Extract the (X, Y) coordinate from the center of the cell holding the provided text.  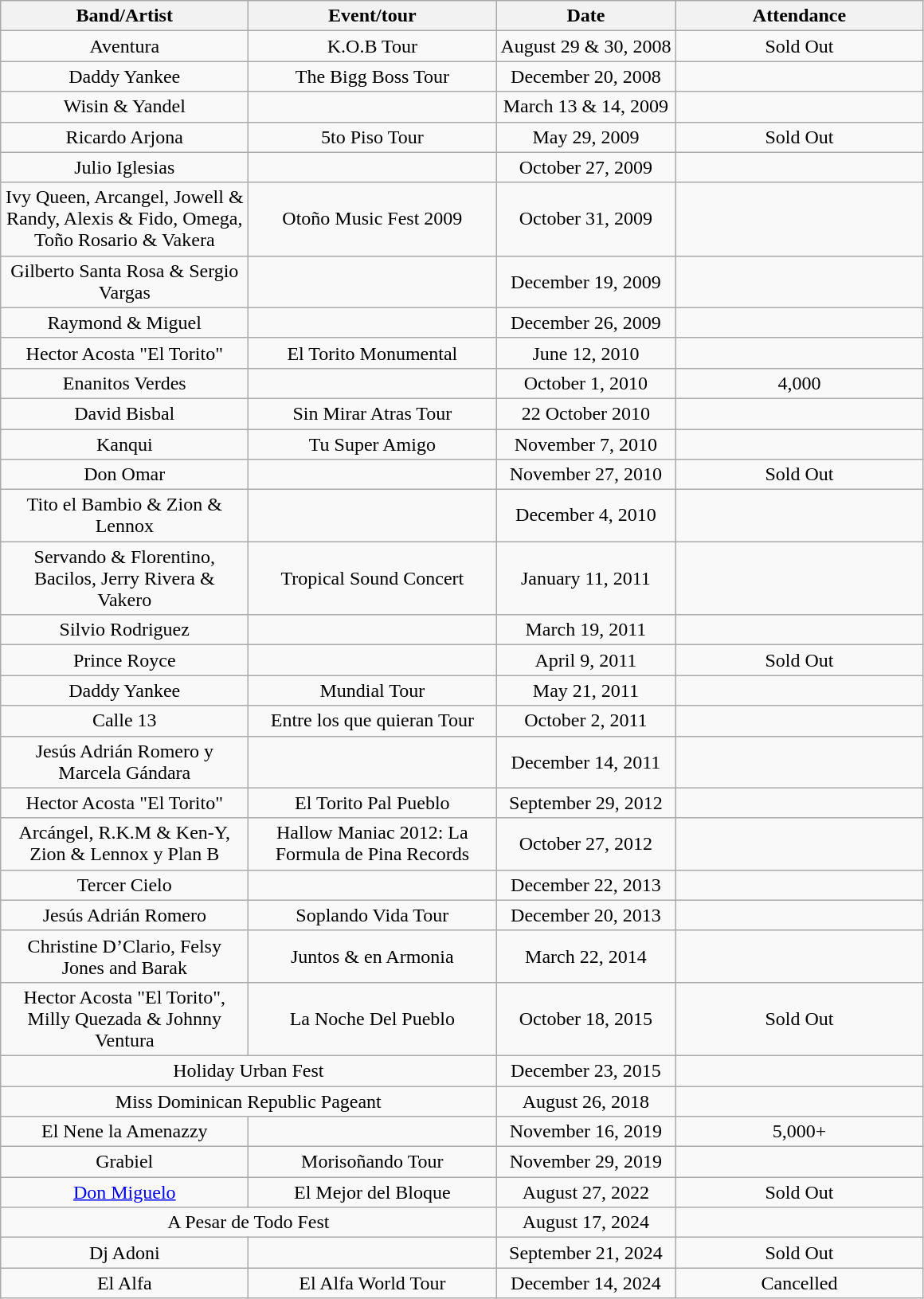
Christine D’Clario, Felsy Jones and Barak (124, 956)
December 14, 2011 (586, 761)
December 20, 2008 (586, 76)
November 16, 2019 (586, 1132)
El Mejor del Bloque (373, 1192)
Otoño Music Fest 2009 (373, 219)
Julio Iglesias (124, 167)
March 19, 2011 (586, 630)
Wisin & Yandel (124, 107)
Calle 13 (124, 721)
Tito el Bambio & Zion & Lennox (124, 516)
Tercer Cielo (124, 885)
March 13 & 14, 2009 (586, 107)
4,000 (800, 383)
September 29, 2012 (586, 803)
August 29 & 30, 2008 (586, 46)
A Pesar de Todo Fest (249, 1223)
September 21, 2024 (586, 1253)
Cancelled (800, 1283)
Tu Super Amigo (373, 444)
August 26, 2018 (586, 1101)
El Torito Monumental (373, 353)
La Noche Del Pueblo (373, 1019)
Tropical Sound Concert (373, 578)
David Bisbal (124, 413)
May 21, 2011 (586, 691)
Jesús Adrián Romero y Marcela Gándara (124, 761)
August 17, 2024 (586, 1223)
Mundial Tour (373, 691)
October 2, 2011 (586, 721)
March 22, 2014 (586, 956)
El Alfa World Tour (373, 1283)
December 19, 2009 (586, 282)
August 27, 2022 (586, 1192)
Band/Artist (124, 16)
Date (586, 16)
Soplando Vida Tour (373, 915)
El Torito Pal Pueblo (373, 803)
December 26, 2009 (586, 323)
Grabiel (124, 1162)
Jesús Adrián Romero (124, 915)
Arcángel, R.K.M & Ken-Y, Zion & Lennox y Plan B (124, 844)
Aventura (124, 46)
Juntos & en Armonia (373, 956)
Don Omar (124, 475)
December 23, 2015 (586, 1070)
Servando & Florentino, Bacilos, Jerry Rivera & Vakero (124, 578)
November 7, 2010 (586, 444)
The Bigg Boss Tour (373, 76)
Silvio Rodriguez (124, 630)
December 4, 2010 (586, 516)
November 29, 2019 (586, 1162)
Entre los que quieran Tour (373, 721)
November 27, 2010 (586, 475)
October 27, 2009 (586, 167)
22 October 2010 (586, 413)
May 29, 2009 (586, 137)
December 22, 2013 (586, 885)
Morisoñando Tour (373, 1162)
June 12, 2010 (586, 353)
5to Piso Tour (373, 137)
Hallow Maniac 2012: La Formula de Pina Records (373, 844)
Ivy Queen, Arcangel, Jowell & Randy, Alexis & Fido, Omega, Toño Rosario & Vakera (124, 219)
December 14, 2024 (586, 1283)
Holiday Urban Fest (249, 1070)
El Nene la Amenazzy (124, 1132)
October 31, 2009 (586, 219)
Attendance (800, 16)
Hector Acosta "El Torito", Milly Quezada & Johnny Ventura (124, 1019)
Prince Royce (124, 660)
Miss Dominican Republic Pageant (249, 1101)
El Alfa (124, 1283)
January 11, 2011 (586, 578)
Gilberto Santa Rosa & Sergio Vargas (124, 282)
Event/tour (373, 16)
April 9, 2011 (586, 660)
Enanitos Verdes (124, 383)
Raymond & Miguel (124, 323)
Kanqui (124, 444)
Don Miguelo (124, 1192)
Ricardo Arjona (124, 137)
Sin Mirar Atras Tour (373, 413)
October 27, 2012 (586, 844)
October 1, 2010 (586, 383)
K.O.B Tour (373, 46)
October 18, 2015 (586, 1019)
5,000+ (800, 1132)
Dj Adoni (124, 1253)
December 20, 2013 (586, 915)
